Return (x, y) of the center of cell containing provided text 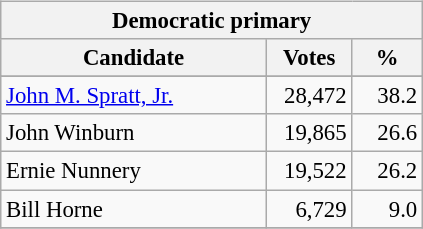
John Winburn (134, 133)
Bill Horne (134, 209)
Votes (309, 58)
% (388, 58)
Candidate (134, 58)
Ernie Nunnery (134, 171)
38.2 (388, 96)
26.6 (388, 133)
6,729 (309, 209)
28,472 (309, 96)
26.2 (388, 171)
Democratic primary (212, 21)
19,865 (309, 133)
9.0 (388, 209)
John M. Spratt, Jr. (134, 96)
19,522 (309, 171)
